Determine the [X, Y] coordinate at the center of the cell enclosing the given text.  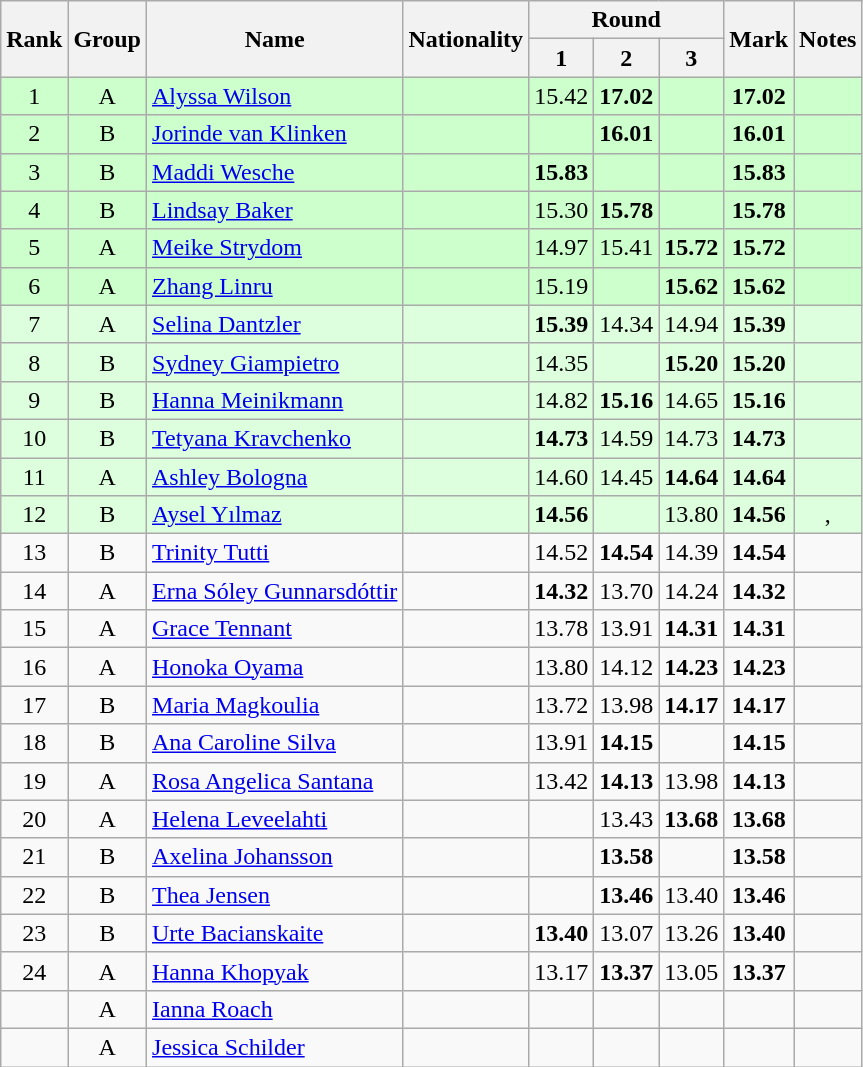
14.59 [626, 438]
13.17 [562, 971]
Ashley Bologna [275, 477]
18 [34, 743]
16 [34, 667]
Erna Sóley Gunnarsdóttir [275, 591]
13.42 [562, 781]
Hanna Meinikmann [275, 400]
Notes [828, 39]
14.12 [626, 667]
14.82 [562, 400]
, [828, 515]
Name [275, 39]
15.42 [562, 96]
15.41 [626, 248]
Sydney Giampietro [275, 362]
13.72 [562, 705]
15.30 [562, 210]
15 [34, 629]
Group [108, 39]
14 [34, 591]
Maria Magkoulia [275, 705]
Urte Bacianskaite [275, 933]
Axelina Johansson [275, 857]
13.43 [626, 819]
23 [34, 933]
22 [34, 895]
Honoka Oyama [275, 667]
13 [34, 553]
13.70 [626, 591]
Trinity Tutti [275, 553]
17 [34, 705]
14.97 [562, 248]
10 [34, 438]
Helena Leveelahti [275, 819]
15.19 [562, 286]
Alyssa Wilson [275, 96]
Aysel Yılmaz [275, 515]
19 [34, 781]
11 [34, 477]
13.26 [692, 933]
Jessica Schilder [275, 1047]
Ianna Roach [275, 1009]
14.65 [692, 400]
14.52 [562, 553]
Round [626, 20]
Nationality [466, 39]
14.34 [626, 324]
Selina Dantzler [275, 324]
14.60 [562, 477]
Jorinde van Klinken [275, 134]
14.39 [692, 553]
6 [34, 286]
14.24 [692, 591]
8 [34, 362]
Zhang Linru [275, 286]
Grace Tennant [275, 629]
Maddi Wesche [275, 172]
4 [34, 210]
13.78 [562, 629]
Meike Strydom [275, 248]
Rank [34, 39]
21 [34, 857]
12 [34, 515]
Mark [759, 39]
Tetyana Kravchenko [275, 438]
14.35 [562, 362]
Lindsay Baker [275, 210]
20 [34, 819]
Ana Caroline Silva [275, 743]
Thea Jensen [275, 895]
Rosa Angelica Santana [275, 781]
14.45 [626, 477]
13.05 [692, 971]
9 [34, 400]
Hanna Khopyak [275, 971]
5 [34, 248]
13.07 [626, 933]
14.94 [692, 324]
7 [34, 324]
24 [34, 971]
